Extract the (x, y) coordinate from the center of the cell holding the provided text.  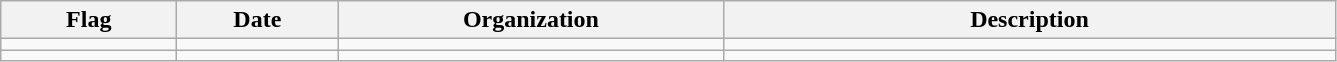
Flag (89, 20)
Organization (531, 20)
Date (258, 20)
Description (1030, 20)
